Identify which cell holds the provided text, then report its (x, y) central coordinate. 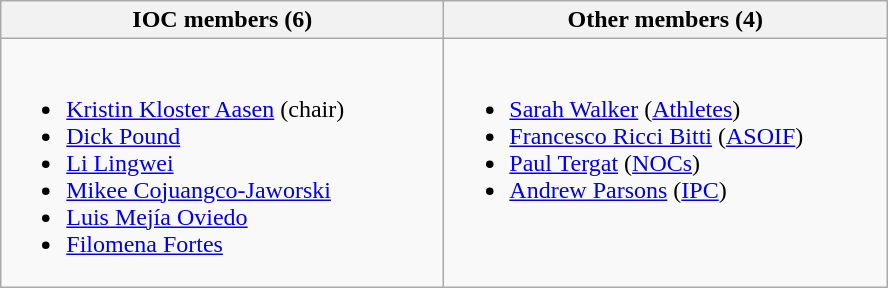
IOC members (6) (222, 20)
Sarah Walker (Athletes) Francesco Ricci Bitti (ASOIF) Paul Tergat (NOCs) Andrew Parsons (IPC) (666, 163)
Other members (4) (666, 20)
Kristin Kloster Aasen (chair) Dick Pound Li Lingwei Mikee Cojuangco-Jaworski Luis Mejía Oviedo Filomena Fortes (222, 163)
